Identify which cell holds the provided text, then report its [X, Y] central coordinate. 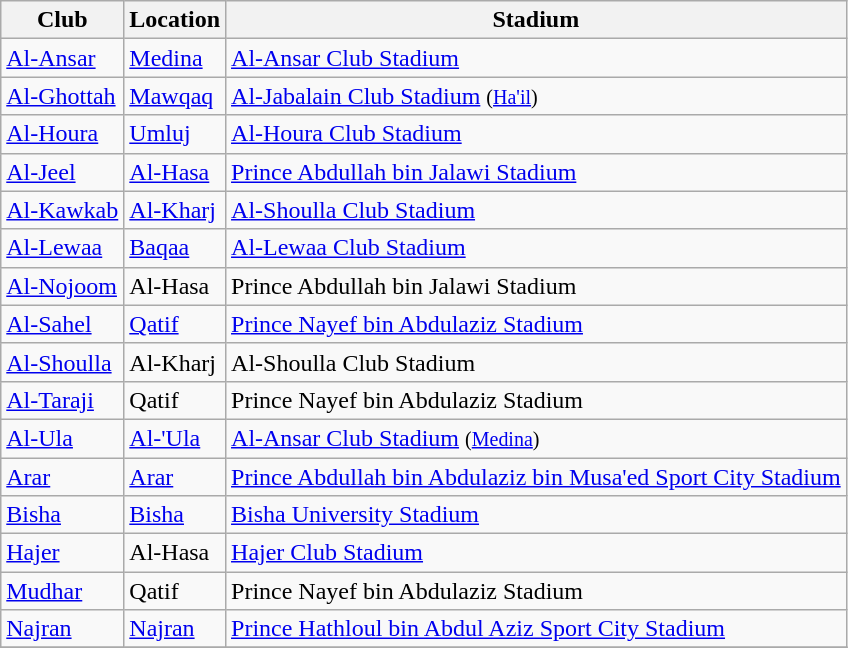
Al-Houra Club Stadium [536, 134]
Al-Jabalain Club Stadium (Ha'il) [536, 96]
Prince Hathloul bin Abdul Aziz Sport City Stadium [536, 629]
Al-Jeel [62, 172]
Stadium [536, 20]
Bisha University Stadium [536, 515]
Location [175, 20]
Hajer [62, 553]
Al-Ula [62, 438]
Prince Abdullah bin Abdulaziz bin Musa'ed Sport City Stadium [536, 477]
Al-Sahel [62, 324]
Al-Ansar Club Stadium [536, 58]
Al-Shoulla [62, 362]
Umluj [175, 134]
Al-'Ula [175, 438]
Al-Nojoom [62, 286]
Al-Kawkab [62, 210]
Al-Lewaa [62, 248]
Mudhar [62, 591]
Medina [175, 58]
Al-Houra [62, 134]
Al-Ansar [62, 58]
Al-Lewaa Club Stadium [536, 248]
Mawqaq [175, 96]
Baqaa [175, 248]
Al-Taraji [62, 400]
Hajer Club Stadium [536, 553]
Al-Ansar Club Stadium (Medina) [536, 438]
Al-Ghottah [62, 96]
Club [62, 20]
